Detect which cell encompasses the target text, then output its [X, Y] center coordinate. 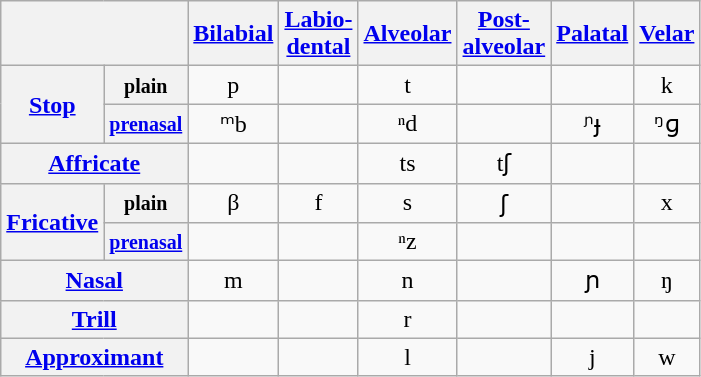
j [592, 357]
ŋ [667, 281]
m [234, 281]
ⁿz [408, 242]
Post-alveolar [504, 34]
Nasal [94, 281]
Stop [52, 105]
ⁿd [408, 124]
l [408, 357]
t [408, 85]
x [667, 203]
β [234, 203]
r [408, 319]
Trill [94, 319]
p [234, 85]
ɲ [592, 281]
Bilabial [234, 34]
Palatal [592, 34]
w [667, 357]
Affricate [94, 163]
ts [408, 163]
ᶮɟ [592, 124]
ᵑɡ [667, 124]
Fricative [52, 222]
k [667, 85]
s [408, 203]
ᵐb [234, 124]
f [318, 203]
Labio-dental [318, 34]
Alveolar [408, 34]
Approximant [94, 357]
Velar [667, 34]
n [408, 281]
ʃ [504, 203]
tʃ [504, 163]
